From the cell containing the given text, extract its center point as (X, Y) coordinate. 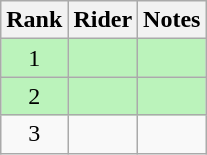
1 (34, 58)
Notes (172, 20)
Rider (103, 20)
3 (34, 134)
Rank (34, 20)
2 (34, 96)
